Find where the given text appears and provide that cell's center as (X, Y) coordinate. 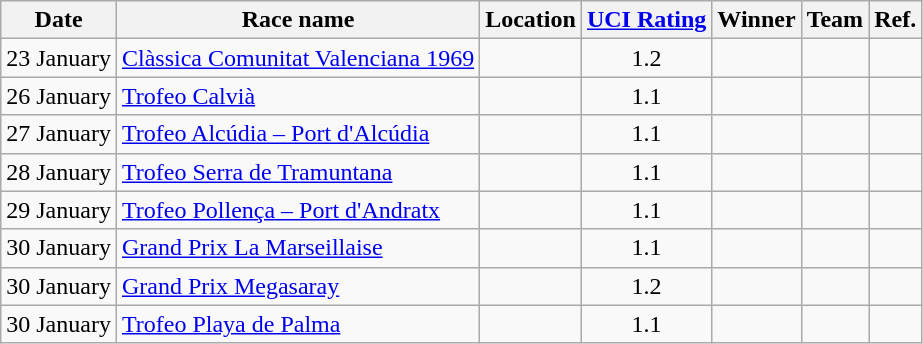
Trofeo Alcúdia – Port d'Alcúdia (298, 134)
Race name (298, 20)
Trofeo Playa de Palma (298, 324)
Location (531, 20)
Date (59, 20)
29 January (59, 210)
26 January (59, 96)
Grand Prix Megasaray (298, 286)
Grand Prix La Marseillaise (298, 248)
Team (835, 20)
Trofeo Serra de Tramuntana (298, 172)
UCI Rating (646, 20)
Ref. (896, 20)
23 January (59, 58)
Trofeo Calvià (298, 96)
Clàssica Comunitat Valenciana 1969 (298, 58)
Trofeo Pollença – Port d'Andratx (298, 210)
28 January (59, 172)
Winner (756, 20)
27 January (59, 134)
